From the cell containing the given text, extract its center point as (X, Y) coordinate. 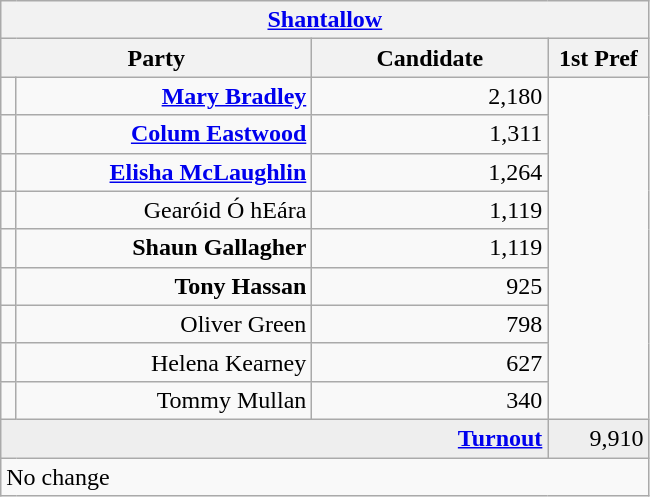
No change (325, 477)
1st Pref (598, 58)
Oliver Green (164, 324)
Tony Hassan (164, 286)
Party (156, 58)
9,910 (598, 438)
627 (430, 362)
925 (430, 286)
1,264 (430, 172)
Mary Bradley (164, 96)
Elisha McLaughlin (164, 172)
Candidate (430, 58)
Tommy Mullan (164, 400)
Turnout (274, 438)
Gearóid Ó hEára (164, 210)
340 (430, 400)
Helena Kearney (164, 362)
2,180 (430, 96)
Colum Eastwood (164, 134)
798 (430, 324)
Shaun Gallagher (164, 248)
1,311 (430, 134)
Shantallow (325, 20)
